Return (X, Y) of the center of cell containing provided text 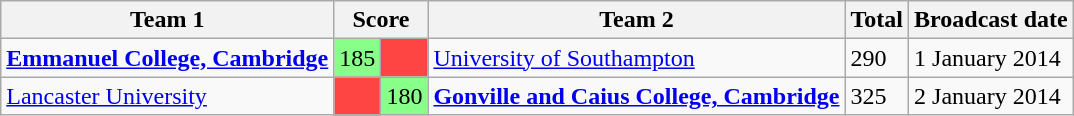
Gonville and Caius College, Cambridge (636, 96)
2 January 2014 (992, 96)
University of Southampton (636, 58)
Emmanuel College, Cambridge (168, 58)
Lancaster University (168, 96)
Team 2 (636, 20)
180 (404, 96)
1 January 2014 (992, 58)
Team 1 (168, 20)
Total (877, 20)
Score (381, 20)
290 (877, 58)
185 (358, 58)
325 (877, 96)
Broadcast date (992, 20)
